Determine the [x, y] coordinate at the center of the cell enclosing the given text.  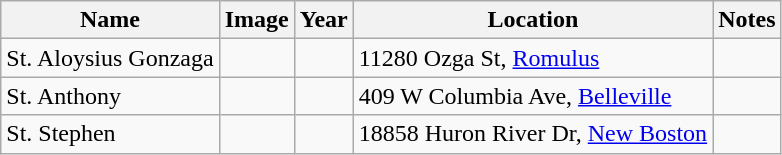
St. Aloysius Gonzaga [110, 58]
St. Anthony [110, 96]
409 W Columbia Ave, Belleville [532, 96]
Name [110, 20]
Location [532, 20]
St. Stephen [110, 134]
11280 Ozga St, Romulus [532, 58]
Year [324, 20]
Notes [747, 20]
Image [256, 20]
18858 Huron River Dr, New Boston [532, 134]
